Pinpoint the cell where the given text exists, returning its [x, y] midpoint coordinate. 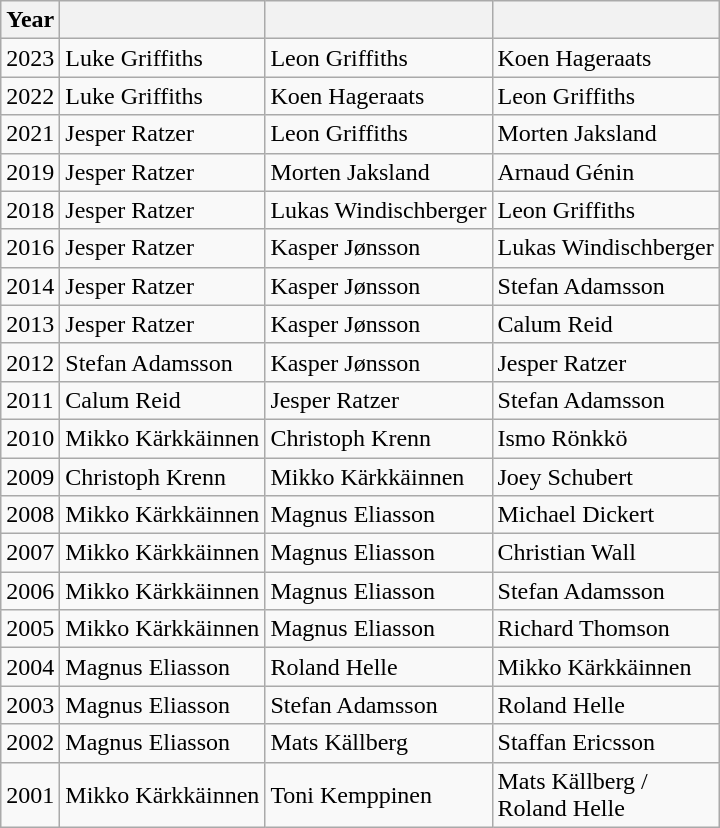
Mats Källberg /Roland Helle [606, 794]
2009 [30, 477]
2007 [30, 553]
2012 [30, 362]
Arnaud Génin [606, 172]
2016 [30, 248]
2023 [30, 58]
2014 [30, 286]
2004 [30, 667]
Richard Thomson [606, 629]
2011 [30, 400]
2002 [30, 743]
2022 [30, 96]
Ismo Rönkkö [606, 438]
Michael Dickert [606, 515]
2003 [30, 705]
Christian Wall [606, 553]
2021 [30, 134]
Staffan Ericsson [606, 743]
2018 [30, 210]
Mats Källberg [378, 743]
2005 [30, 629]
2008 [30, 515]
Joey Schubert [606, 477]
2013 [30, 324]
2010 [30, 438]
2006 [30, 591]
2001 [30, 794]
2019 [30, 172]
Year [30, 20]
Toni Kemppinen [378, 794]
